Return [x, y] of the center of cell containing provided text 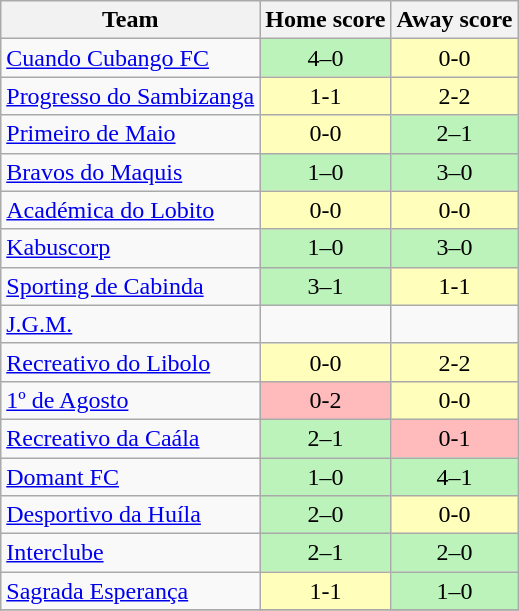
Away score [454, 20]
Recreativo da Caála [130, 438]
Bravos do Maquis [130, 172]
Recreativo do Libolo [130, 362]
4–1 [454, 477]
Progresso do Sambizanga [130, 96]
0-1 [454, 438]
Domant FC [130, 477]
Team [130, 20]
3–1 [326, 286]
Interclube [130, 553]
4–0 [326, 58]
Académica do Lobito [130, 210]
Sporting de Cabinda [130, 286]
Primeiro de Maio [130, 134]
Sagrada Esperança [130, 591]
Home score [326, 20]
J.G.M. [130, 324]
0-2 [326, 400]
Kabuscorp [130, 248]
1º de Agosto [130, 400]
Cuando Cubango FC [130, 58]
Desportivo da Huíla [130, 515]
